Pinpoint the cell where the given text exists, returning its (x, y) midpoint coordinate. 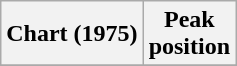
Chart (1975) (72, 34)
Peakposition (189, 34)
